Pinpoint the cell where the given text exists, returning its (x, y) midpoint coordinate. 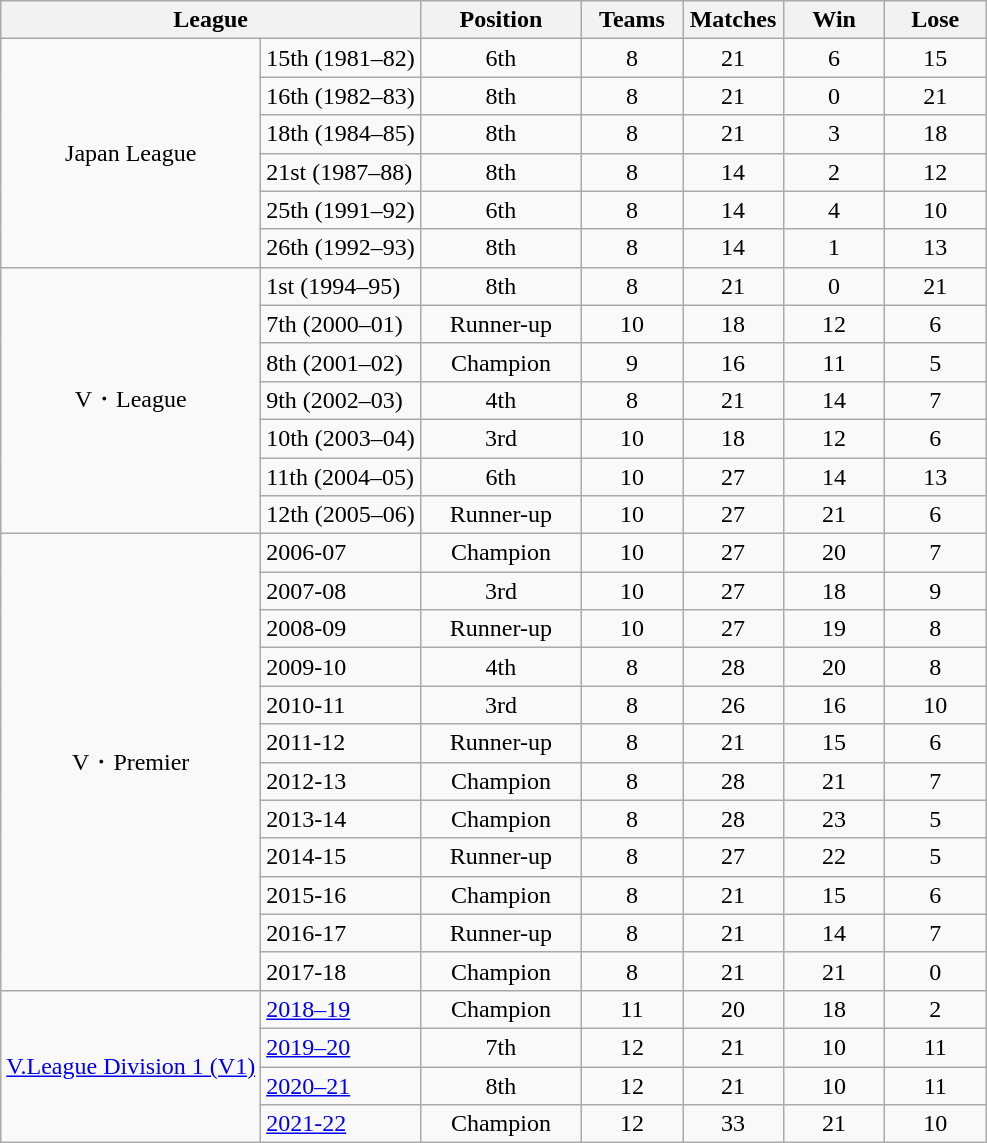
1 (834, 248)
Matches (734, 20)
10th (2003–04) (341, 438)
18th (1984–85) (341, 134)
3 (834, 134)
2014-15 (341, 857)
Teams (632, 20)
2019–20 (341, 1047)
V・League (131, 400)
33 (734, 1124)
2012-13 (341, 781)
V.League Division 1 (V1) (131, 1066)
2018–19 (341, 1009)
26th (1992–93) (341, 248)
26 (734, 705)
2009-10 (341, 667)
4 (834, 210)
2020–21 (341, 1085)
19 (834, 629)
2016-17 (341, 933)
25th (1991–92) (341, 210)
15th (1981–82) (341, 58)
16th (1982–83) (341, 96)
9th (2002–03) (341, 400)
11th (2004–05) (341, 477)
2021-22 (341, 1124)
22 (834, 857)
2007-08 (341, 591)
7th (2000–01) (341, 324)
Lose (936, 20)
2011-12 (341, 743)
1st (1994–95) (341, 286)
V・Premier (131, 762)
7th (500, 1047)
2008-09 (341, 629)
League (211, 20)
21st (1987–88) (341, 172)
2015-16 (341, 895)
2017-18 (341, 971)
2010-11 (341, 705)
Win (834, 20)
23 (834, 819)
2013-14 (341, 819)
Position (500, 20)
12th (2005–06) (341, 515)
8th (2001–02) (341, 362)
2006-07 (341, 553)
Japan League (131, 153)
